Provide the (x, y) coordinate of the cell's center where the given text is located.  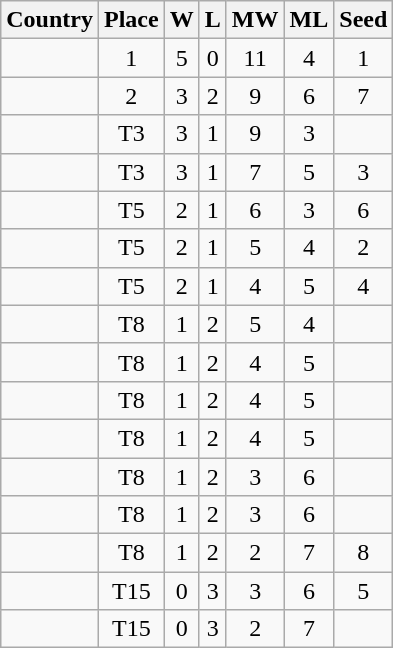
8 (364, 553)
11 (255, 58)
W (182, 20)
Place (131, 20)
MW (255, 20)
Country (50, 20)
ML (309, 20)
Seed (364, 20)
L (212, 20)
